Scan for the cell matching the given text and deliver its (x, y) coordinate at center. 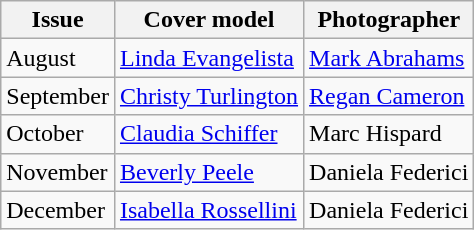
Claudia Schiffer (208, 134)
December (58, 210)
Linda Evangelista (208, 58)
Mark Abrahams (389, 58)
Isabella Rossellini (208, 210)
Beverly Peele (208, 172)
November (58, 172)
Issue (58, 20)
August (58, 58)
Regan Cameron (389, 96)
Photographer (389, 20)
October (58, 134)
Marc Hispard (389, 134)
Christy Turlington (208, 96)
Cover model (208, 20)
September (58, 96)
